Scan for the cell matching the given text and deliver its (x, y) coordinate at center. 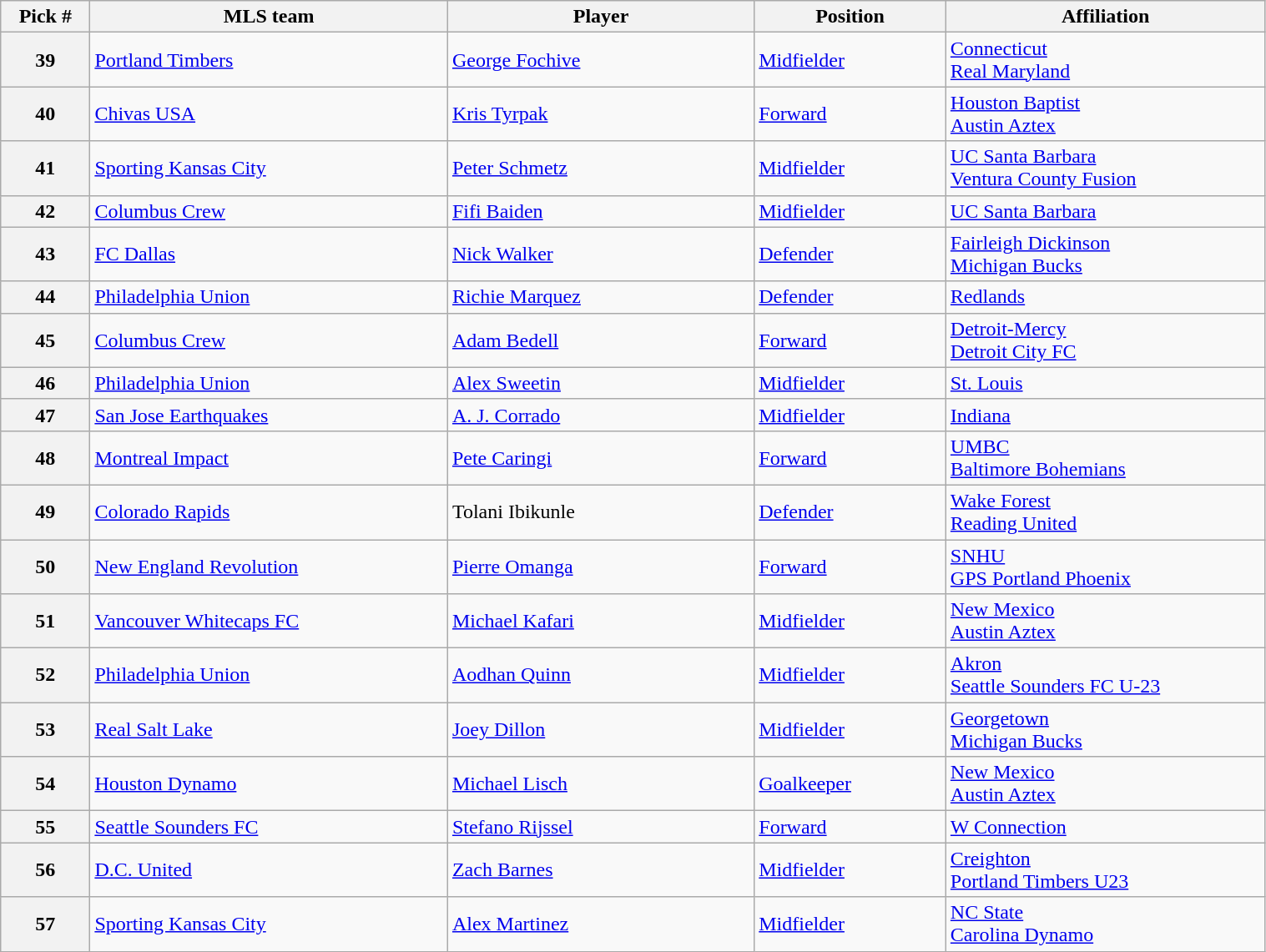
55 (45, 827)
40 (45, 113)
Adam Bedell (601, 340)
57 (45, 924)
SNHUGPS Portland Phoenix (1105, 566)
Montreal Impact (269, 457)
W Connection (1105, 827)
51 (45, 621)
Houston Dynamo (269, 784)
Kris Tyrpak (601, 113)
Alex Sweetin (601, 383)
45 (45, 340)
Pierre Omanga (601, 566)
Joey Dillon (601, 729)
Fifi Baiden (601, 211)
50 (45, 566)
46 (45, 383)
CreightonPortland Timbers U23 (1105, 869)
A. J. Corrado (601, 415)
Goalkeeper (850, 784)
Colorado Rapids (269, 512)
Detroit-MercyDetroit City FC (1105, 340)
49 (45, 512)
UC Santa BarbaraVentura County Fusion (1105, 169)
Zach Barnes (601, 869)
ConnecticutReal Maryland (1105, 60)
UMBCBaltimore Bohemians (1105, 457)
54 (45, 784)
Pete Caringi (601, 457)
42 (45, 211)
St. Louis (1105, 383)
Seattle Sounders FC (269, 827)
Michael Kafari (601, 621)
Houston BaptistAustin Aztex (1105, 113)
NC StateCarolina Dynamo (1105, 924)
D.C. United (269, 869)
41 (45, 169)
AkronSeattle Sounders FC U-23 (1105, 676)
56 (45, 869)
Wake ForestReading United (1105, 512)
Portland Timbers (269, 60)
Nick Walker (601, 254)
FC Dallas (269, 254)
Fairleigh DickinsonMichigan Bucks (1105, 254)
Pick # (45, 17)
Affiliation (1105, 17)
48 (45, 457)
43 (45, 254)
San Jose Earthquakes (269, 415)
39 (45, 60)
Alex Martinez (601, 924)
Chivas USA (269, 113)
Position (850, 17)
47 (45, 415)
Stefano Rijssel (601, 827)
GeorgetownMichigan Bucks (1105, 729)
Michael Lisch (601, 784)
George Fochive (601, 60)
Indiana (1105, 415)
New England Revolution (269, 566)
Peter Schmetz (601, 169)
Aodhan Quinn (601, 676)
53 (45, 729)
Tolani Ibikunle (601, 512)
Redlands (1105, 297)
MLS team (269, 17)
Vancouver Whitecaps FC (269, 621)
UC Santa Barbara (1105, 211)
52 (45, 676)
Richie Marquez (601, 297)
44 (45, 297)
Real Salt Lake (269, 729)
Player (601, 17)
